Extract the [x, y] coordinate from the center of the cell holding the provided text.  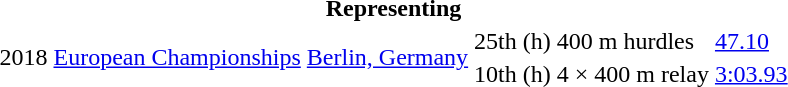
25th (h) [513, 41]
400 m hurdles [632, 41]
